From the cell containing the given text, extract its center point as (X, Y) coordinate. 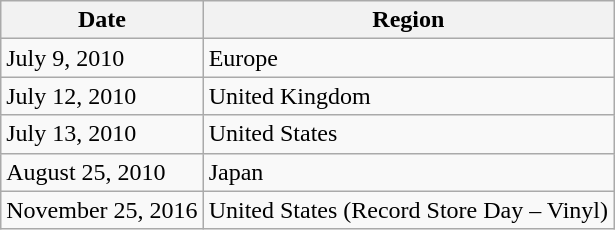
Date (102, 20)
Region (408, 20)
Europe (408, 58)
United States (Record Store Day – Vinyl) (408, 210)
Japan (408, 172)
July 13, 2010 (102, 134)
United Kingdom (408, 96)
November 25, 2016 (102, 210)
August 25, 2010 (102, 172)
July 9, 2010 (102, 58)
United States (408, 134)
July 12, 2010 (102, 96)
